Locate the cell with the specified text and output its [x, y] center coordinate. 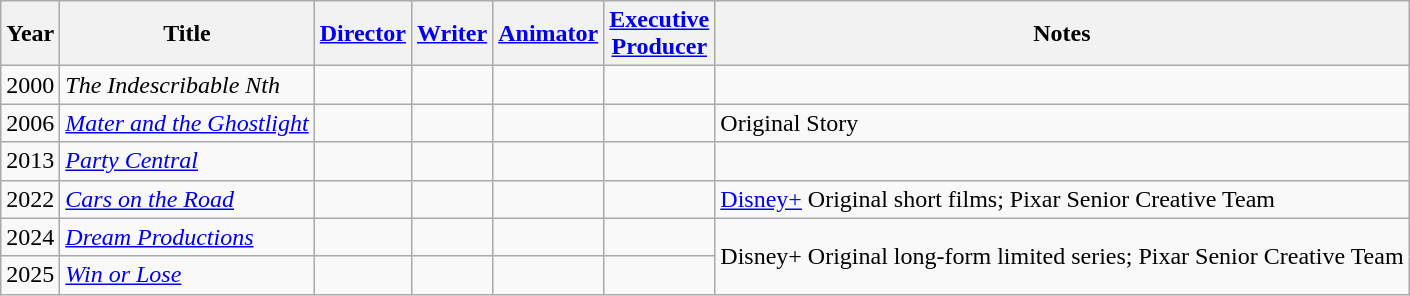
Win or Lose [187, 275]
2000 [30, 85]
2024 [30, 237]
Mater and the Ghostlight [187, 123]
2013 [30, 161]
Dream Productions [187, 237]
The Indescribable Nth [187, 85]
Title [187, 34]
Writer [452, 34]
Year [30, 34]
Director [362, 34]
Party Central [187, 161]
Animator [548, 34]
Original Story [1062, 123]
2025 [30, 275]
Notes [1062, 34]
Disney+ Original short films; Pixar Senior Creative Team [1062, 199]
2022 [30, 199]
2006 [30, 123]
Cars on the Road [187, 199]
Disney+ Original long-form limited series; Pixar Senior Creative Team [1062, 256]
ExecutiveProducer [660, 34]
